Capture the cell that displays the provided text and extract its [x, y] central coordinate. 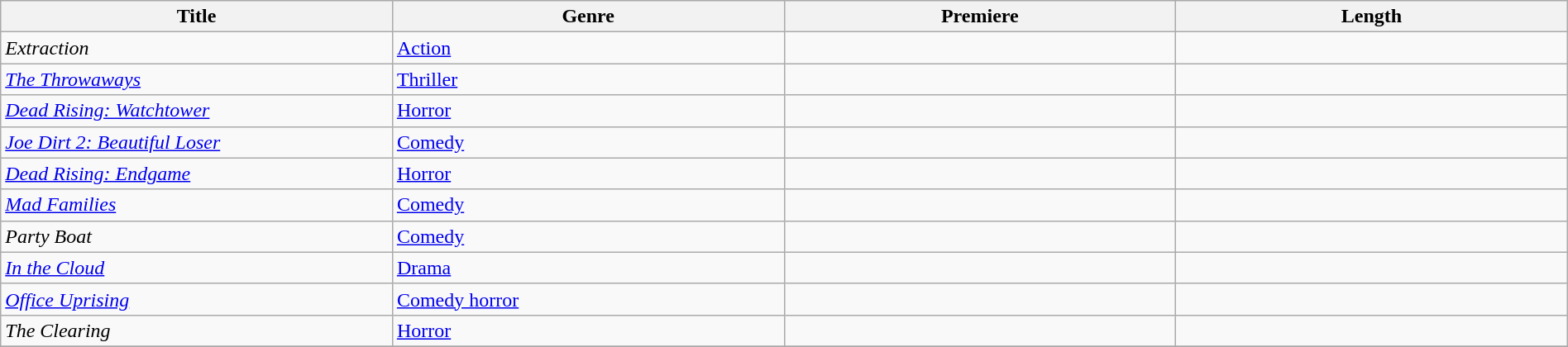
Dead Rising: Endgame [197, 173]
Premiere [980, 17]
Joe Dirt 2: Beautiful Loser [197, 142]
Action [588, 48]
Title [197, 17]
Party Boat [197, 236]
Thriller [588, 79]
In the Cloud [197, 268]
Drama [588, 268]
Extraction [197, 48]
Length [1372, 17]
The Clearing [197, 330]
The Throwaways [197, 79]
Mad Families [197, 205]
Genre [588, 17]
Comedy horror [588, 299]
Dead Rising: Watchtower [197, 111]
Office Uprising [197, 299]
